For the text-containing cell, return its midpoint in (X, Y) coordinate format. 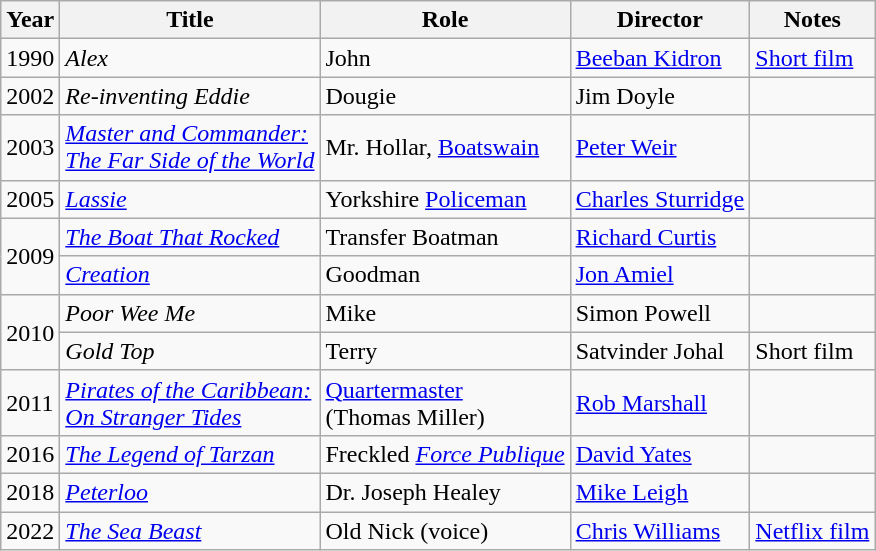
Simon Powell (660, 313)
Satvinder Johal (660, 351)
Title (190, 20)
Richard Curtis (660, 237)
Jim Doyle (660, 96)
Role (445, 20)
Charles Sturridge (660, 199)
1990 (30, 58)
Chris Williams (660, 531)
Quartermaster(Thomas Miller) (445, 402)
Peterloo (190, 492)
The Boat That Rocked (190, 237)
Gold Top (190, 351)
Old Nick (voice) (445, 531)
Creation (190, 275)
2011 (30, 402)
2018 (30, 492)
2003 (30, 148)
Beeban Kidron (660, 58)
Pirates of the Caribbean:On Stranger Tides (190, 402)
Netflix film (812, 531)
Notes (812, 20)
Year (30, 20)
Terry (445, 351)
Re-inventing Eddie (190, 96)
Mike (445, 313)
Peter Weir (660, 148)
Dougie (445, 96)
The Sea Beast (190, 531)
Goodman (445, 275)
Lassie (190, 199)
Yorkshire Policeman (445, 199)
The Legend of Tarzan (190, 454)
Mike Leigh (660, 492)
John (445, 58)
Jon Amiel (660, 275)
Alex (190, 58)
2005 (30, 199)
Transfer Boatman (445, 237)
Mr. Hollar, Boatswain (445, 148)
Freckled Force Publique (445, 454)
2009 (30, 256)
David Yates (660, 454)
2016 (30, 454)
2002 (30, 96)
Master and Commander:The Far Side of the World (190, 148)
Director (660, 20)
2010 (30, 332)
2022 (30, 531)
Dr. Joseph Healey (445, 492)
Rob Marshall (660, 402)
Poor Wee Me (190, 313)
